Output the (X, Y) coordinate of the center of the cell containing the given text.  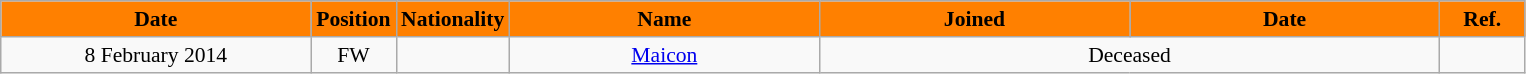
Name (664, 19)
Position (354, 19)
Maicon (664, 55)
8 February 2014 (156, 55)
Deceased (1129, 55)
FW (354, 55)
Joined (974, 19)
Ref. (1482, 19)
Nationality (452, 19)
